Extract the (X, Y) coordinate from the center of the cell holding the provided text.  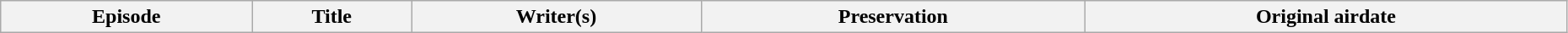
Writer(s) (557, 17)
Title (332, 17)
Preservation (892, 17)
Episode (127, 17)
Original airdate (1326, 17)
